Identify which cell holds the provided text, then report its [x, y] central coordinate. 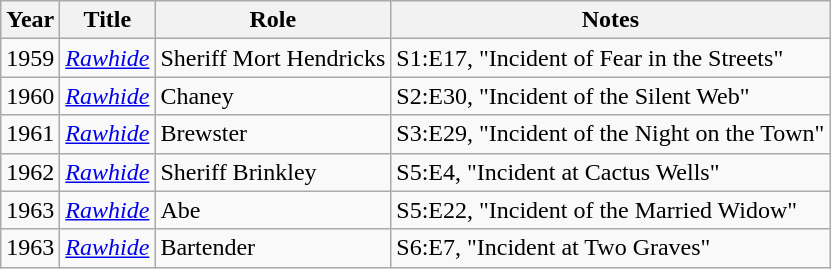
Abe [273, 210]
Bartender [273, 248]
Brewster [273, 134]
S1:E17, "Incident of Fear in the Streets" [610, 58]
Sheriff Brinkley [273, 172]
Chaney [273, 96]
S2:E30, "Incident of the Silent Web" [610, 96]
Title [108, 20]
S5:E4, "Incident at Cactus Wells" [610, 172]
S5:E22, "Incident of the Married Widow" [610, 210]
Notes [610, 20]
Role [273, 20]
1961 [30, 134]
Year [30, 20]
1959 [30, 58]
S6:E7, "Incident at Two Graves" [610, 248]
1960 [30, 96]
1962 [30, 172]
S3:E29, "Incident of the Night on the Town" [610, 134]
Sheriff Mort Hendricks [273, 58]
